Provide the [X, Y] coordinate of the cell's center where the given text is located.  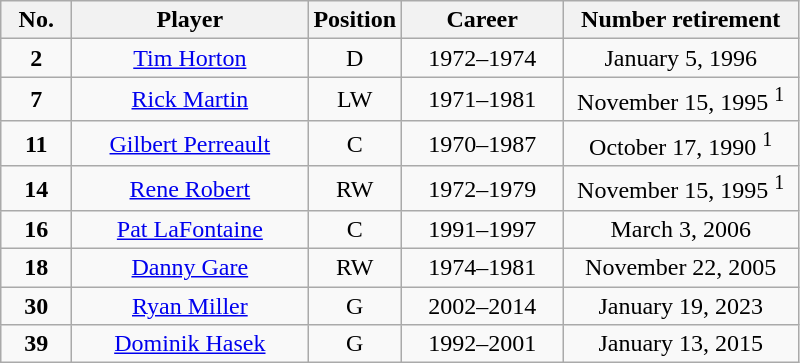
1991–1997 [482, 230]
1971–1981 [482, 100]
Ryan Miller [190, 306]
18 [36, 268]
1972–1974 [482, 58]
Player [190, 20]
Rick Martin [190, 100]
1970–1987 [482, 144]
2 [36, 58]
LW [355, 100]
1974–1981 [482, 268]
14 [36, 188]
Position [355, 20]
January 19, 2023 [681, 306]
30 [36, 306]
7 [36, 100]
Career [482, 20]
Dominik Hasek [190, 344]
1972–1979 [482, 188]
No. [36, 20]
1992–2001 [482, 344]
March 3, 2006 [681, 230]
Number retirement [681, 20]
D [355, 58]
Gilbert Perreault [190, 144]
Rene Robert [190, 188]
16 [36, 230]
39 [36, 344]
November 22, 2005 [681, 268]
11 [36, 144]
Tim Horton [190, 58]
January 5, 1996 [681, 58]
October 17, 1990 1 [681, 144]
Danny Gare [190, 268]
January 13, 2015 [681, 344]
Pat LaFontaine [190, 230]
2002–2014 [482, 306]
